Return the [X, Y] coordinate for the center point of the cell that contains the specified text.  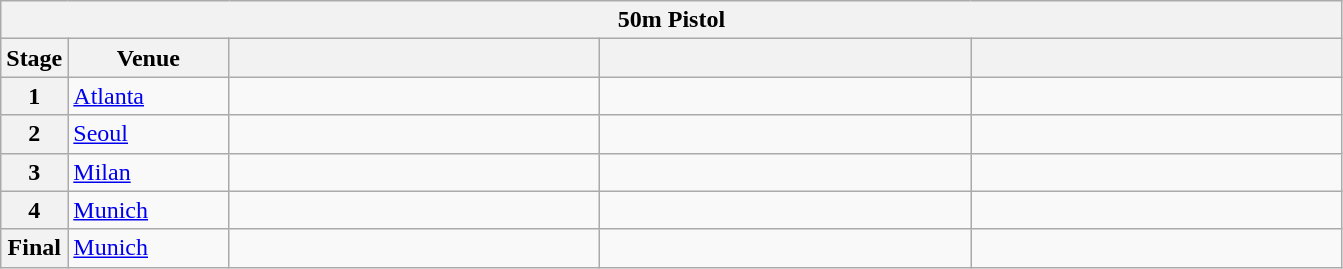
Venue [148, 58]
1 [34, 96]
Seoul [148, 134]
3 [34, 172]
2 [34, 134]
4 [34, 210]
Stage [34, 58]
Milan [148, 172]
Final [34, 248]
Atlanta [148, 96]
50m Pistol [672, 20]
